Scan for the cell matching the given text and deliver its (X, Y) coordinate at center. 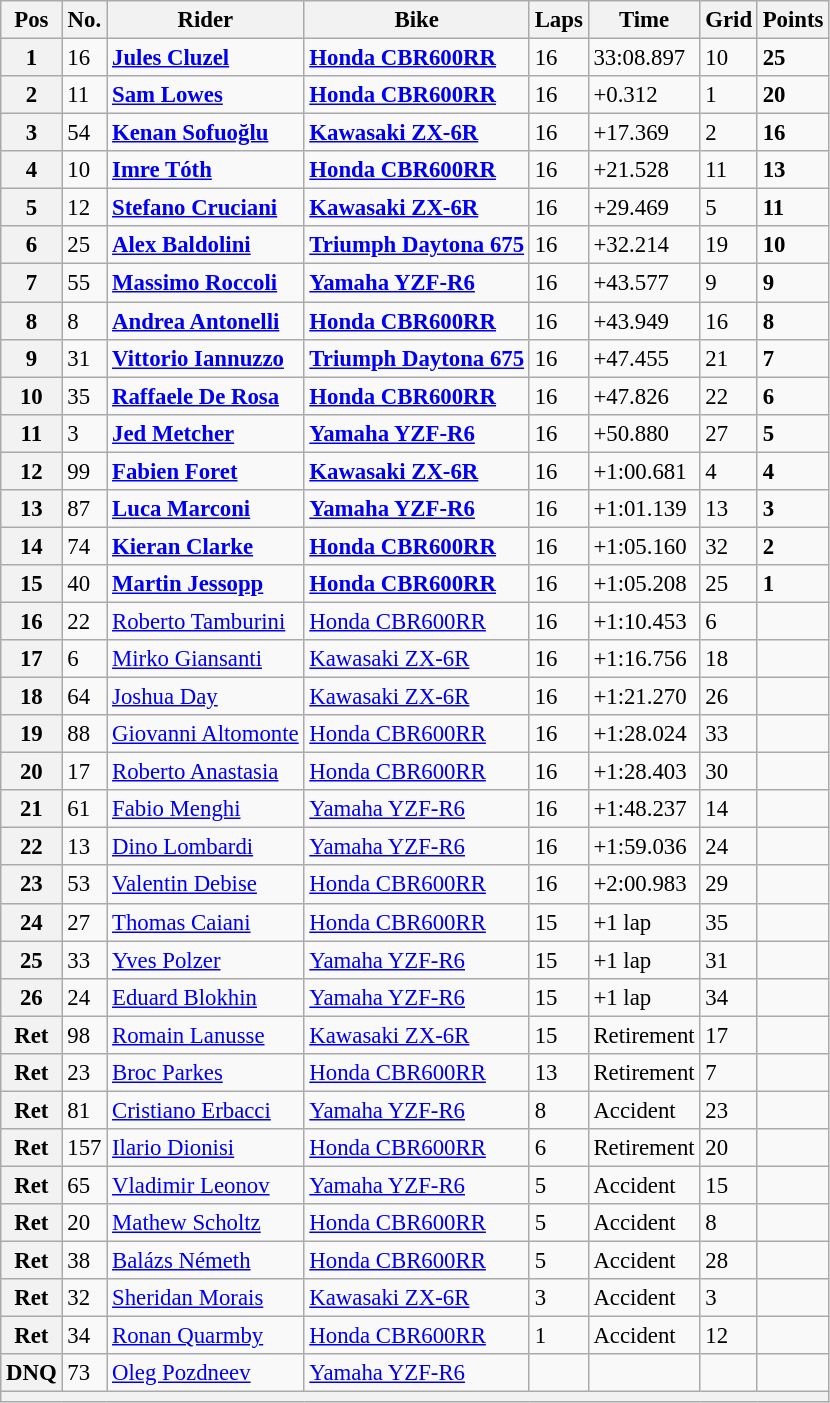
+32.214 (644, 245)
74 (84, 546)
38 (84, 1261)
+29.469 (644, 208)
+43.949 (644, 321)
Roberto Anastasia (206, 772)
Pos (32, 20)
Laps (558, 20)
Bike (416, 20)
+1:28.403 (644, 772)
Grid (728, 20)
Broc Parkes (206, 1073)
73 (84, 1373)
Raffaele De Rosa (206, 396)
+1:10.453 (644, 621)
Time (644, 20)
Yves Polzer (206, 960)
87 (84, 509)
29 (728, 885)
157 (84, 1148)
+1:28.024 (644, 734)
Vladimir Leonov (206, 1185)
Martin Jessopp (206, 584)
64 (84, 697)
99 (84, 471)
Imre Tóth (206, 170)
Jules Cluzel (206, 58)
Fabien Foret (206, 471)
81 (84, 1110)
Roberto Tamburini (206, 621)
+47.826 (644, 396)
Kieran Clarke (206, 546)
54 (84, 133)
88 (84, 734)
Vittorio Iannuzzo (206, 358)
Andrea Antonelli (206, 321)
+1:00.681 (644, 471)
55 (84, 283)
+21.528 (644, 170)
98 (84, 1035)
61 (84, 809)
+1:05.208 (644, 584)
Luca Marconi (206, 509)
Giovanni Altomonte (206, 734)
Valentin Debise (206, 885)
+1:59.036 (644, 847)
+1:05.160 (644, 546)
+2:00.983 (644, 885)
Alex Baldolini (206, 245)
+0.312 (644, 95)
+17.369 (644, 133)
Cristiano Erbacci (206, 1110)
53 (84, 885)
+47.455 (644, 358)
Romain Lanusse (206, 1035)
Sheridan Morais (206, 1298)
+1:16.756 (644, 659)
+1:48.237 (644, 809)
40 (84, 584)
Mathew Scholtz (206, 1223)
No. (84, 20)
Massimo Roccoli (206, 283)
Jed Metcher (206, 433)
Mirko Giansanti (206, 659)
65 (84, 1185)
Joshua Day (206, 697)
Points (792, 20)
33:08.897 (644, 58)
+50.880 (644, 433)
Balázs Németh (206, 1261)
30 (728, 772)
+43.577 (644, 283)
28 (728, 1261)
DNQ (32, 1373)
+1:01.139 (644, 509)
Sam Lowes (206, 95)
Thomas Caiani (206, 922)
Kenan Sofuoğlu (206, 133)
Rider (206, 20)
+1:21.270 (644, 697)
Oleg Pozdneev (206, 1373)
Dino Lombardi (206, 847)
Fabio Menghi (206, 809)
Stefano Cruciani (206, 208)
Ilario Dionisi (206, 1148)
Eduard Blokhin (206, 997)
Ronan Quarmby (206, 1336)
